Output the (X, Y) coordinate of the center of the cell containing the given text.  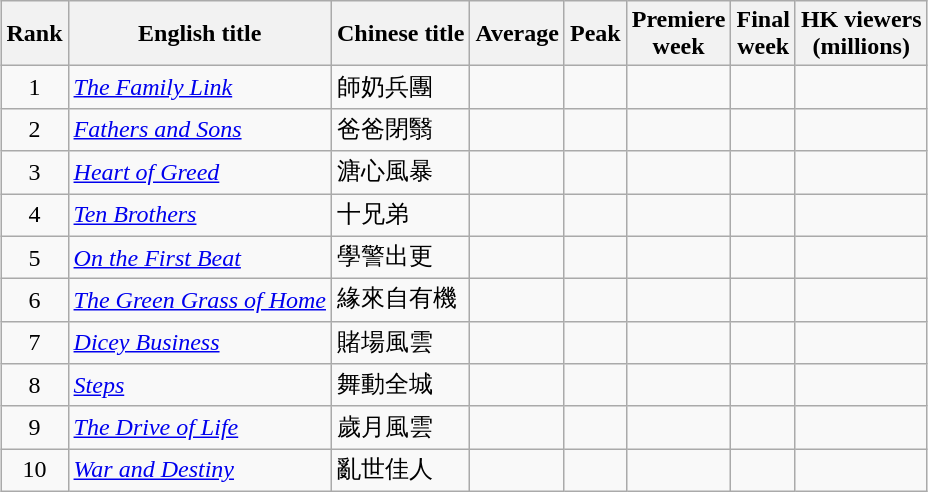
The Family Link (200, 88)
舞動全城 (401, 386)
Average (518, 34)
The Drive of Life (200, 428)
溏心風暴 (401, 172)
歲月風雲 (401, 428)
亂世佳人 (401, 470)
War and Destiny (200, 470)
賭場風雲 (401, 342)
3 (34, 172)
6 (34, 300)
緣來自有機 (401, 300)
Ten Brothers (200, 216)
十兄弟 (401, 216)
Premiereweek (678, 34)
English title (200, 34)
7 (34, 342)
On the First Beat (200, 258)
1 (34, 88)
2 (34, 130)
Chinese title (401, 34)
4 (34, 216)
師奶兵團 (401, 88)
學警出更 (401, 258)
8 (34, 386)
9 (34, 428)
Dicey Business (200, 342)
The Green Grass of Home (200, 300)
Peak (595, 34)
爸爸閉翳 (401, 130)
Rank (34, 34)
Heart of Greed (200, 172)
HK viewers(millions) (861, 34)
10 (34, 470)
Fathers and Sons (200, 130)
Steps (200, 386)
Finalweek (763, 34)
5 (34, 258)
